Pinpoint the cell where the given text exists, returning its [x, y] midpoint coordinate. 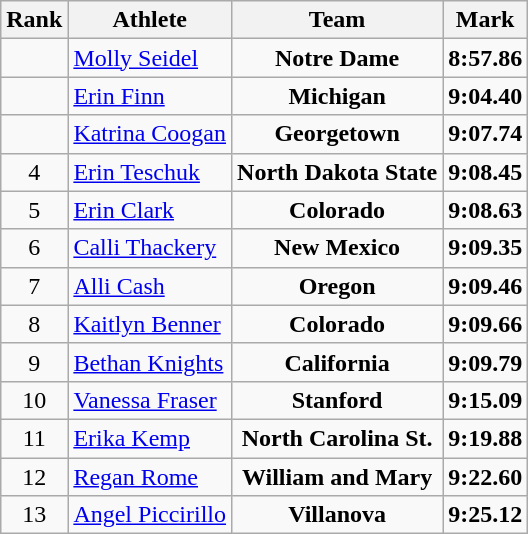
Georgetown [338, 134]
9:09.35 [486, 248]
13 [34, 515]
9:09.79 [486, 362]
7 [34, 286]
10 [34, 400]
9:15.09 [486, 400]
North Dakota State [338, 172]
Erin Teschuk [150, 172]
9:08.63 [486, 210]
Molly Seidel [150, 58]
8:57.86 [486, 58]
Calli Thackery [150, 248]
9:09.46 [486, 286]
Stanford [338, 400]
William and Mary [338, 477]
11 [34, 438]
Michigan [338, 96]
Bethan Knights [150, 362]
California [338, 362]
Kaitlyn Benner [150, 324]
Katrina Coogan [150, 134]
9:22.60 [486, 477]
Vanessa Fraser [150, 400]
Erika Kemp [150, 438]
9:25.12 [486, 515]
9:09.66 [486, 324]
12 [34, 477]
5 [34, 210]
Angel Piccirillo [150, 515]
Rank [34, 20]
9:19.88 [486, 438]
4 [34, 172]
Regan Rome [150, 477]
Oregon [338, 286]
Athlete [150, 20]
Mark [486, 20]
Alli Cash [150, 286]
Villanova [338, 515]
North Carolina St. [338, 438]
New Mexico [338, 248]
9:08.45 [486, 172]
Erin Clark [150, 210]
Notre Dame [338, 58]
6 [34, 248]
8 [34, 324]
9 [34, 362]
Erin Finn [150, 96]
Team [338, 20]
9:07.74 [486, 134]
9:04.40 [486, 96]
